Detect which cell encompasses the target text, then output its [X, Y] center coordinate. 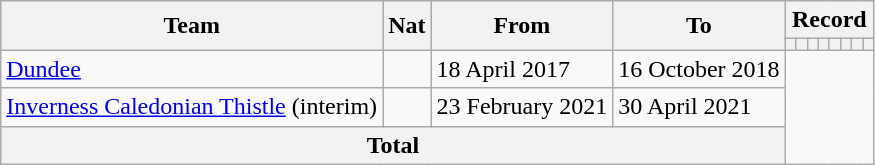
16 October 2018 [699, 69]
23 February 2021 [522, 107]
From [522, 26]
Team [192, 26]
Dundee [192, 69]
30 April 2021 [699, 107]
Record [829, 20]
Total [393, 145]
Nat [407, 26]
18 April 2017 [522, 69]
Inverness Caledonian Thistle (interim) [192, 107]
To [699, 26]
